Determine the (x, y) coordinate at the center of the cell enclosing the given text.  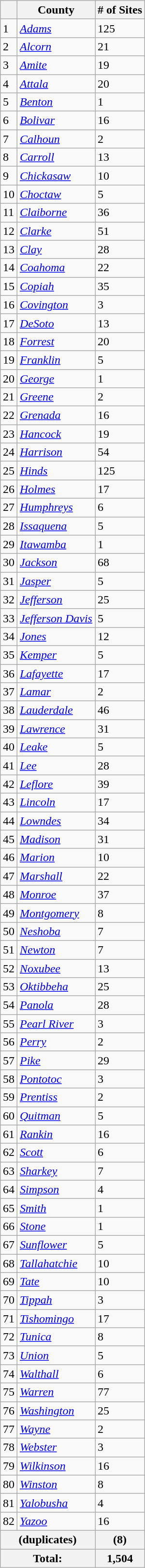
75 (9, 1392)
79 (9, 1466)
14 (9, 268)
56 (9, 1042)
32 (9, 600)
1,504 (120, 1558)
Walthall (56, 1374)
Perry (56, 1042)
Jefferson Davis (56, 618)
Lincoln (56, 802)
Calhoun (56, 139)
Tate (56, 1282)
Pontotoc (56, 1079)
Alcorn (56, 46)
Noxubee (56, 968)
55 (9, 1024)
53 (9, 987)
Tishomingo (56, 1319)
Issaquena (56, 526)
Jones (56, 636)
82 (9, 1521)
Lauderdale (56, 710)
43 (9, 802)
72 (9, 1337)
Claiborne (56, 213)
Scott (56, 1153)
Forrest (56, 341)
Hinds (56, 471)
44 (9, 821)
Washington (56, 1411)
Kemper (56, 655)
Quitman (56, 1116)
Wilkinson (56, 1466)
Yalobusha (56, 1503)
Choctaw (56, 194)
Rankin (56, 1134)
Prentiss (56, 1097)
Smith (56, 1208)
Simpson (56, 1189)
58 (9, 1079)
Neshoba (56, 931)
76 (9, 1411)
74 (9, 1374)
26 (9, 489)
67 (9, 1245)
Chickasaw (56, 176)
Grenada (56, 415)
30 (9, 563)
80 (9, 1484)
Harrison (56, 452)
Pearl River (56, 1024)
73 (9, 1355)
33 (9, 618)
Wayne (56, 1429)
Tallahatchie (56, 1263)
70 (9, 1300)
57 (9, 1061)
48 (9, 894)
Franklin (56, 360)
63 (9, 1171)
Adams (56, 28)
Coahoma (56, 268)
Benton (56, 102)
Webster (56, 1447)
Bolivar (56, 121)
Amite (56, 65)
Montgomery (56, 913)
18 (9, 341)
Lee (56, 766)
Tunica (56, 1337)
69 (9, 1282)
Lowndes (56, 821)
Jasper (56, 581)
Yazoo (56, 1521)
40 (9, 747)
81 (9, 1503)
Newton (56, 950)
(duplicates) (47, 1539)
59 (9, 1097)
County (56, 10)
Jackson (56, 563)
George (56, 378)
Sharkey (56, 1171)
50 (9, 931)
45 (9, 839)
Warren (56, 1392)
Panola (56, 1005)
Attala (56, 84)
Copiah (56, 286)
(8) (120, 1539)
Lafayette (56, 674)
Covington (56, 305)
Clarke (56, 231)
24 (9, 452)
38 (9, 710)
Humphreys (56, 507)
Marion (56, 858)
Marshall (56, 876)
47 (9, 876)
Winston (56, 1484)
23 (9, 434)
65 (9, 1208)
60 (9, 1116)
61 (9, 1134)
62 (9, 1153)
Leflore (56, 784)
15 (9, 286)
Union (56, 1355)
64 (9, 1189)
Total: (47, 1558)
# of Sites (120, 10)
49 (9, 913)
Monroe (56, 894)
66 (9, 1226)
DeSoto (56, 323)
Itawamba (56, 544)
52 (9, 968)
Clay (56, 249)
Greene (56, 397)
Holmes (56, 489)
Lamar (56, 692)
Tippah (56, 1300)
11 (9, 213)
Jefferson (56, 600)
42 (9, 784)
Lawrence (56, 729)
Hancock (56, 434)
Sunflower (56, 1245)
27 (9, 507)
Leake (56, 747)
Stone (56, 1226)
78 (9, 1447)
Pike (56, 1061)
41 (9, 766)
71 (9, 1319)
Oktibbeha (56, 987)
Madison (56, 839)
9 (9, 176)
Carroll (56, 157)
